Return the (x, y) coordinate for the center point of the cell that contains the specified text.  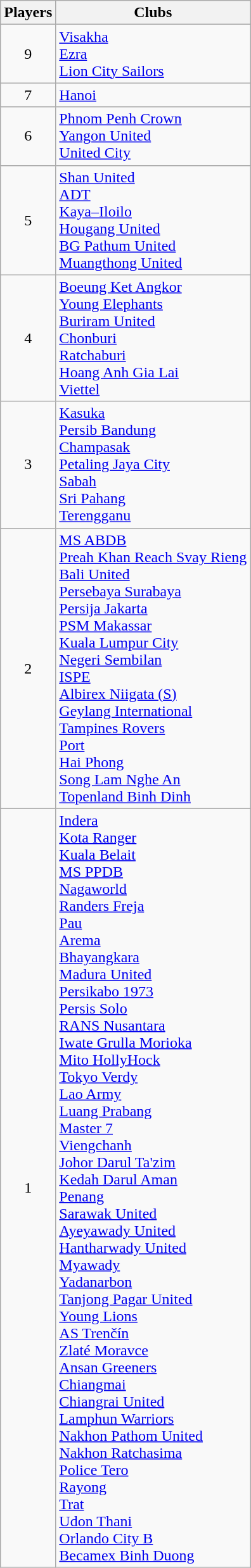
Clubs (153, 13)
6 (28, 136)
5 (28, 220)
Boeung Ket Angkor Young Elephants Buriram United Chonburi Ratchaburi Hoang Anh Gia Lai Viettel (153, 338)
Shan United ADT Kaya–Iloilo Hougang United BG Pathum United Muangthong United (153, 220)
2 (28, 668)
7 (28, 95)
Visakha Ezra Lion City Sailors (153, 54)
1 (28, 1188)
4 (28, 338)
3 (28, 465)
Phnom Penh Crown Yangon United United City (153, 136)
Hanoi (153, 95)
Kasuka Persib Bandung Champasak Petaling Jaya City Sabah Sri Pahang Terengganu (153, 465)
Players (28, 13)
9 (28, 54)
